For the text-containing cell, return its midpoint in [x, y] coordinate format. 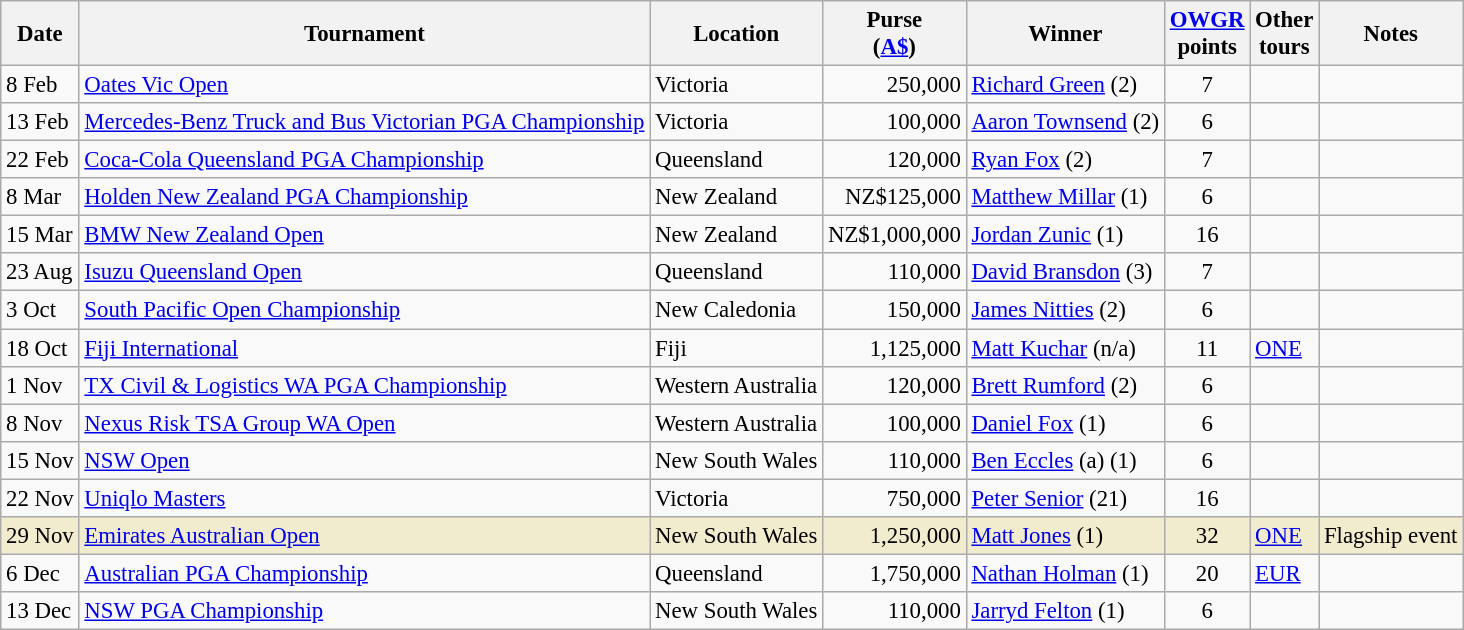
Brett Rumford (2) [1065, 385]
Nathan Holman (1) [1065, 573]
150,000 [894, 310]
250,000 [894, 85]
Fiji International [364, 348]
Holden New Zealand PGA Championship [364, 197]
South Pacific Open Championship [364, 310]
22 Feb [40, 160]
James Nitties (2) [1065, 310]
Peter Senior (21) [1065, 498]
22 Nov [40, 498]
Oates Vic Open [364, 85]
Aaron Townsend (2) [1065, 122]
1 Nov [40, 385]
8 Feb [40, 85]
6 Dec [40, 573]
750,000 [894, 498]
13 Feb [40, 122]
Location [736, 34]
Jarryd Felton (1) [1065, 611]
32 [1208, 536]
15 Nov [40, 460]
Matthew Millar (1) [1065, 197]
Winner [1065, 34]
Richard Green (2) [1065, 85]
13 Dec [40, 611]
20 [1208, 573]
EUR [1284, 573]
BMW New Zealand Open [364, 235]
Purse(A$) [894, 34]
8 Mar [40, 197]
18 Oct [40, 348]
Matt Jones (1) [1065, 536]
Fiji [736, 348]
1,250,000 [894, 536]
NSW PGA Championship [364, 611]
23 Aug [40, 273]
Australian PGA Championship [364, 573]
3 Oct [40, 310]
Uniqlo Masters [364, 498]
Jordan Zunic (1) [1065, 235]
1,125,000 [894, 348]
NSW Open [364, 460]
David Bransdon (3) [1065, 273]
NZ$125,000 [894, 197]
Othertours [1284, 34]
Coca-Cola Queensland PGA Championship [364, 160]
1,750,000 [894, 573]
Ryan Fox (2) [1065, 160]
Nexus Risk TSA Group WA Open [364, 423]
OWGRpoints [1208, 34]
Matt Kuchar (n/a) [1065, 348]
15 Mar [40, 235]
Tournament [364, 34]
Mercedes-Benz Truck and Bus Victorian PGA Championship [364, 122]
11 [1208, 348]
New Caledonia [736, 310]
Date [40, 34]
29 Nov [40, 536]
Daniel Fox (1) [1065, 423]
Ben Eccles (a) (1) [1065, 460]
Notes [1391, 34]
Emirates Australian Open [364, 536]
8 Nov [40, 423]
TX Civil & Logistics WA PGA Championship [364, 385]
Isuzu Queensland Open [364, 273]
NZ$1,000,000 [894, 235]
Flagship event [1391, 536]
